Locate the cell with the specified text and output its (X, Y) center coordinate. 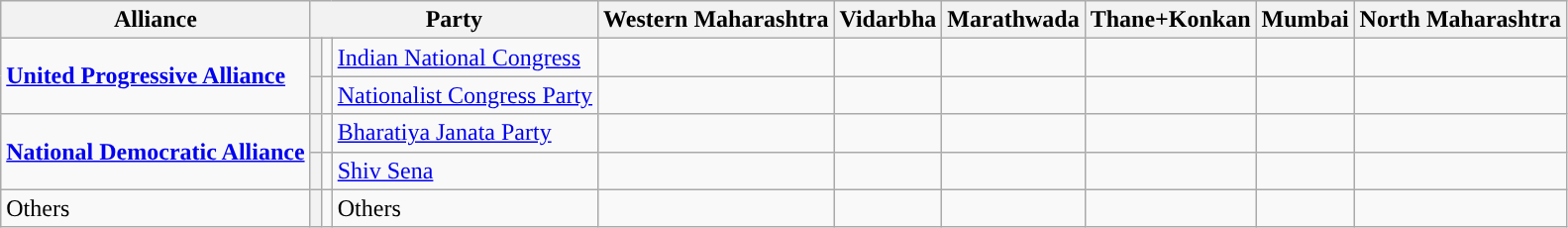
Mumbai (1306, 20)
Alliance (156, 20)
Shiv Sena (465, 171)
United Progressive Alliance (156, 76)
Marathwada (1013, 20)
Vidarbha (888, 20)
Nationalist Congress Party (465, 95)
Bharatiya Janata Party (465, 133)
Thane+Konkan (1171, 20)
National Democratic Alliance (156, 152)
Indian National Congress (465, 57)
Party (454, 20)
North Maharashtra (1460, 20)
Western Maharashtra (716, 20)
